Scan for the cell matching the given text and deliver its [X, Y] coordinate at center. 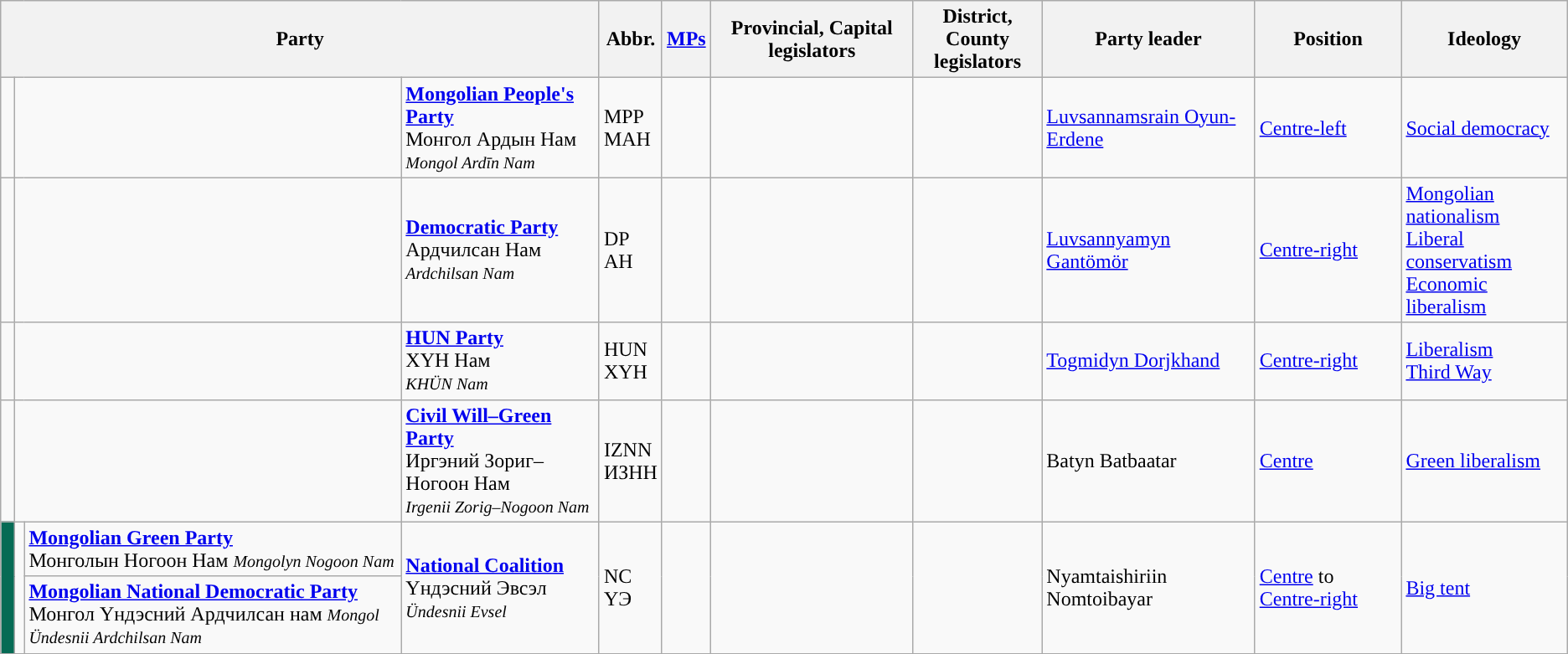
Batyn Batbaatar [1148, 461]
Centre to Centre-right [1328, 588]
HUNХҮН [630, 361]
Mongolian People's PartyМонгол Ардын НамMongol Ardīn Nam [501, 127]
Position [1328, 39]
Social democracy [1484, 127]
MPs [686, 39]
NCҮЭ [630, 588]
Mongolian National Democratic PartyМонгол Үндэсний Ардчилсан нам Mongol Ündesnii Ardchilsan Nam [213, 615]
Nyamtaishiriin Nomtoibayar [1148, 588]
Mongolian Green PartyМонголын Ногоон Нам Mongolyn Nogoon Nam [213, 549]
LiberalismThird Way [1484, 361]
Party [300, 39]
Party leader [1148, 39]
Ideology [1484, 39]
Abbr. [630, 39]
Provincial, Capital legislators [812, 39]
National CoalitionҮндэсний ЭвсэлÜndesnii Evsel [501, 588]
District, Countylegislators [977, 39]
Big tent [1484, 588]
MPPМАН [630, 127]
Centre [1328, 461]
IZNNИЗНН [630, 461]
Green liberalism [1484, 461]
Luvsannyamyn Gantömör [1148, 250]
HUN PartyХҮН НамKHÜN Nam [501, 361]
Mongolian nationalismLiberal conservatismEconomic liberalism [1484, 250]
Democratic PartyАрдчилсан НамArdchilsan Nam [501, 250]
DPАН [630, 250]
Luvsannamsrain Oyun-Erdene [1148, 127]
Togmidyn Dorjkhand [1148, 361]
Civil Will–Green PartyИргэний Зориг–Ногоон НамIrgenii Zorig–Nogoon Nam [501, 461]
Centre-left [1328, 127]
